Extract the [X, Y] coordinate from the center of the cell holding the provided text.  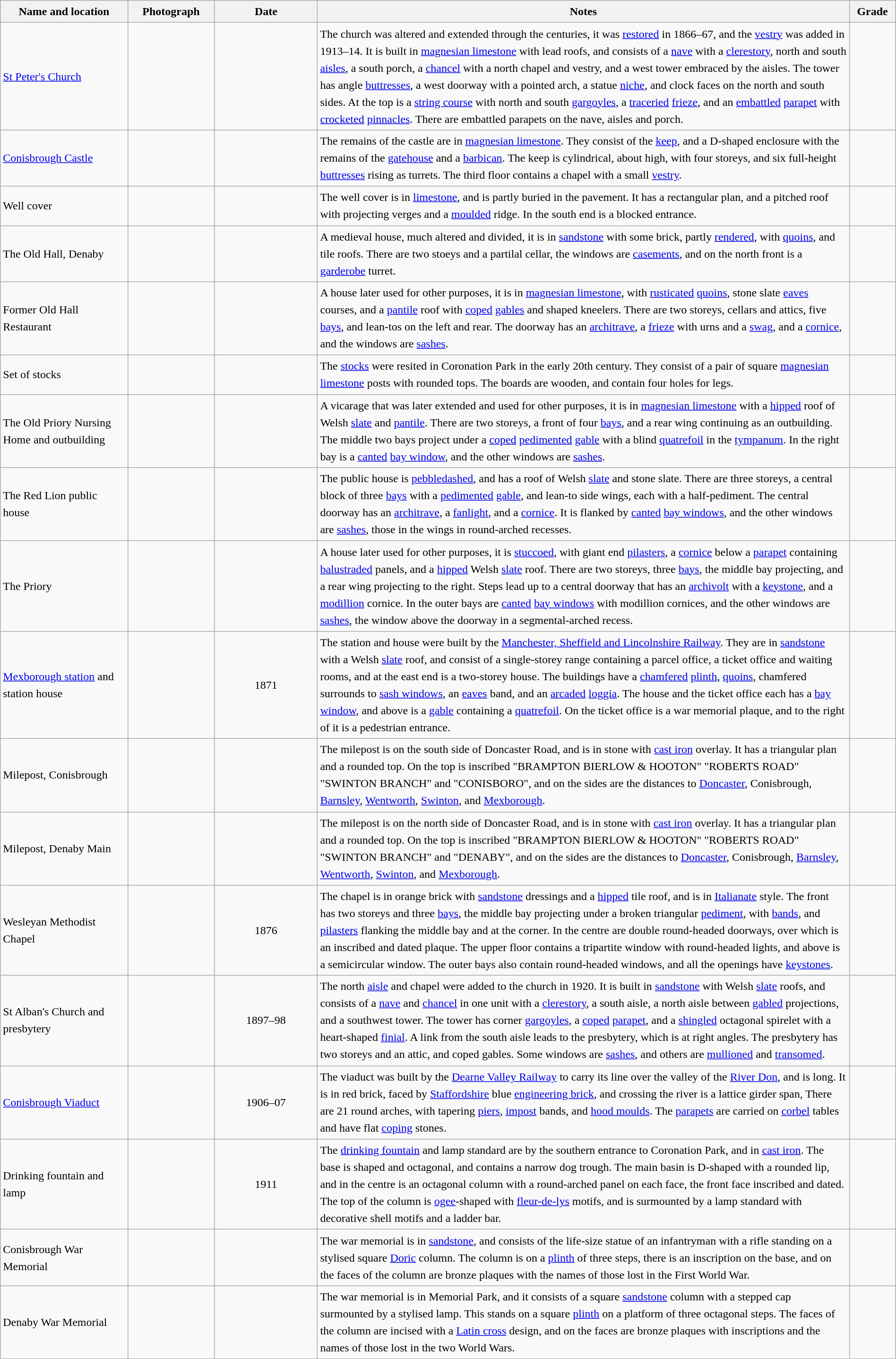
Name and location [64, 11]
Date [266, 11]
Grade [872, 11]
St Peter's Church [64, 77]
The Priory [64, 586]
The Old Priory Nursing Home and outbuilding [64, 431]
The Red Lion public house [64, 504]
Wesleyan Methodist Chapel [64, 930]
Milepost, Denaby Main [64, 849]
Notes [583, 11]
Photograph [171, 11]
Mexborough station and station house [64, 684]
Conisbrough War Memorial [64, 1257]
1911 [266, 1185]
Denaby War Memorial [64, 1323]
1876 [266, 930]
Conisbrough Viaduct [64, 1102]
1897–98 [266, 1021]
Well cover [64, 206]
Drinking fountain and lamp [64, 1185]
1906–07 [266, 1102]
1871 [266, 684]
Set of stocks [64, 374]
Milepost, Conisbrough [64, 775]
The Old Hall, Denaby [64, 253]
Former Old Hall Restaurant [64, 319]
St Alban's Church and presbytery [64, 1021]
Conisbrough Castle [64, 158]
